For the text-containing cell, return its midpoint in (x, y) coordinate format. 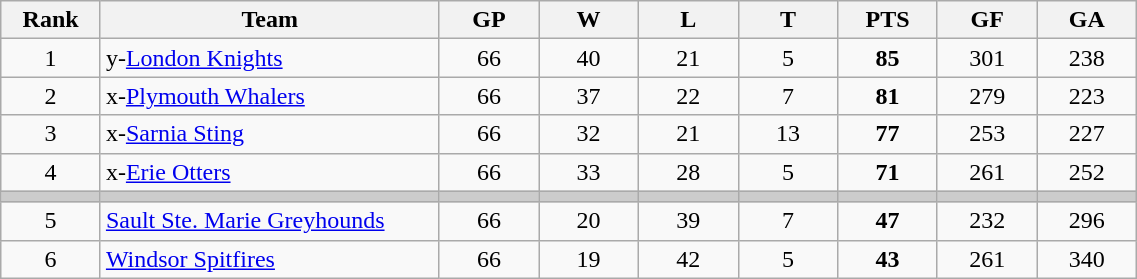
Sault Ste. Marie Greyhounds (270, 221)
GF (987, 20)
253 (987, 134)
Team (270, 20)
L (688, 20)
232 (987, 221)
42 (688, 259)
85 (888, 58)
20 (589, 221)
33 (589, 172)
GA (1087, 20)
W (589, 20)
71 (888, 172)
19 (589, 259)
x-Erie Otters (270, 172)
279 (987, 96)
301 (987, 58)
T (788, 20)
238 (1087, 58)
GP (489, 20)
6 (51, 259)
y-London Knights (270, 58)
4 (51, 172)
Windsor Spitfires (270, 259)
2 (51, 96)
3 (51, 134)
x-Sarnia Sting (270, 134)
Rank (51, 20)
40 (589, 58)
28 (688, 172)
13 (788, 134)
39 (688, 221)
43 (888, 259)
77 (888, 134)
223 (1087, 96)
340 (1087, 259)
x-Plymouth Whalers (270, 96)
22 (688, 96)
81 (888, 96)
252 (1087, 172)
296 (1087, 221)
47 (888, 221)
1 (51, 58)
32 (589, 134)
PTS (888, 20)
227 (1087, 134)
37 (589, 96)
